Provide the (X, Y) coordinate of the cell's center where the given text is located.  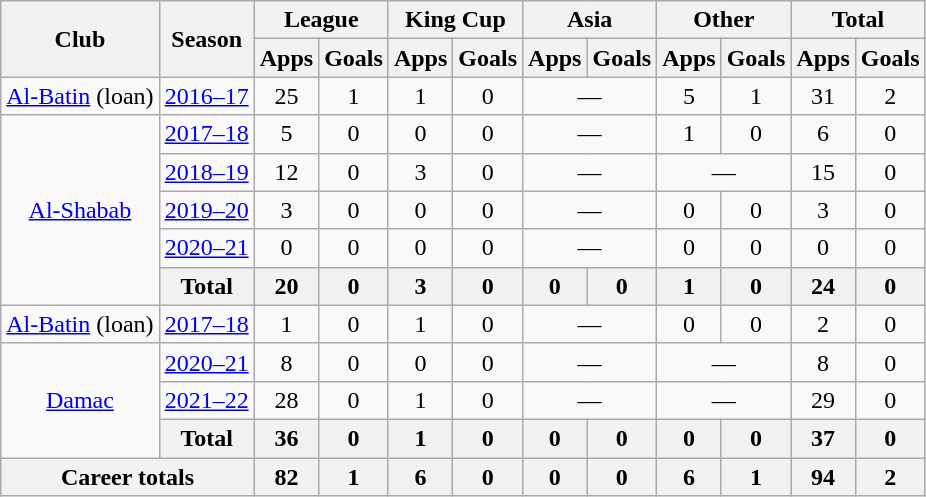
King Cup (455, 20)
2016–17 (206, 96)
Career totals (128, 477)
2021–22 (206, 400)
2019–20 (206, 210)
25 (286, 96)
37 (823, 438)
Club (80, 39)
36 (286, 438)
Al-Shabab (80, 210)
Season (206, 39)
15 (823, 172)
20 (286, 286)
Other (724, 20)
94 (823, 477)
28 (286, 400)
Asia (590, 20)
League (321, 20)
2018–19 (206, 172)
Damac (80, 400)
24 (823, 286)
82 (286, 477)
12 (286, 172)
29 (823, 400)
31 (823, 96)
